Capture the cell that displays the provided text and extract its (x, y) central coordinate. 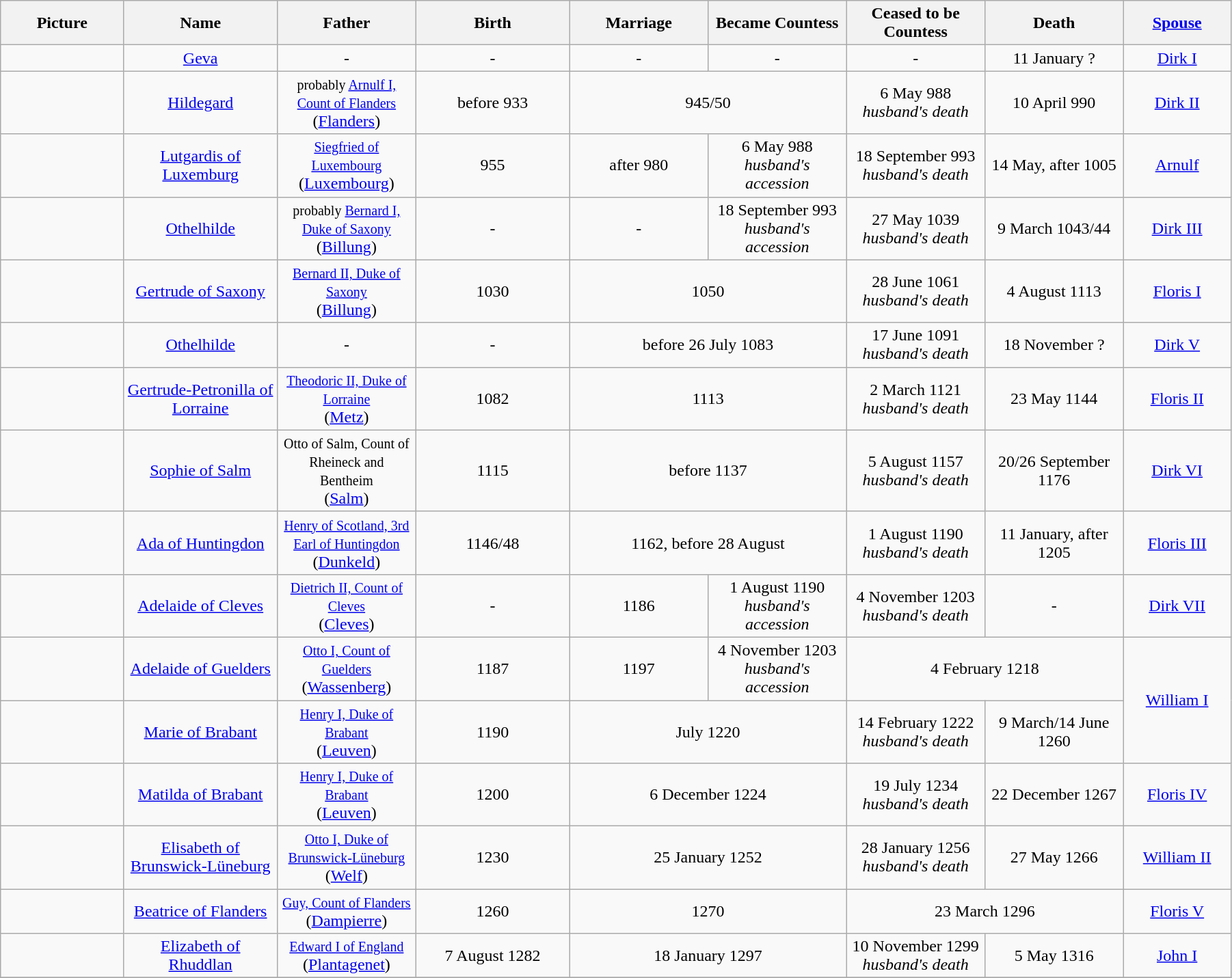
18 January 1297 (708, 955)
28 June 1061husband's death (915, 291)
11 January, after 1205 (1054, 543)
9 March/14 June 1260 (1054, 731)
25 January 1252 (708, 858)
Lutgardis of Luxemburg (201, 165)
1186 (639, 606)
2 March 1121husband's death (915, 398)
955 (492, 165)
Beatrice of Flanders (201, 912)
1030 (492, 291)
23 March 1296 (985, 912)
Dietrich II, Count of Cleves(Cleves) (347, 606)
Dirk VI (1177, 470)
1162, before 28 August (708, 543)
Father (347, 23)
William I (1177, 700)
Floris III (1177, 543)
1 August 1190husband's accession (777, 606)
1050 (708, 291)
Guy, Count of Flanders(Dampierre) (347, 912)
5 August 1157husband's death (915, 470)
after 980 (639, 165)
1113 (708, 398)
before 1137 (708, 470)
Became Countess (777, 23)
9 March 1043/44 (1054, 228)
Siegfried of Luxembourg(Luxembourg) (347, 165)
Sophie of Salm (201, 470)
28 January 1256husband's death (915, 858)
23 May 1144 (1054, 398)
Otto I, Count of Guelders(Wassenberg) (347, 668)
4 February 1218 (985, 668)
1190 (492, 731)
before 26 July 1083 (708, 344)
22 December 1267 (1054, 795)
4 August 1113 (1054, 291)
Gertrude of Saxony (201, 291)
10 April 990 (1054, 103)
Dirk I (1177, 58)
14 May, after 1005 (1054, 165)
Dirk III (1177, 228)
18 September 993husband's accession (777, 228)
10 November 1299husband's death (915, 955)
probably Arnulf I, Count of Flanders(Flanders) (347, 103)
William II (1177, 858)
Floris V (1177, 912)
Marie of Brabant (201, 731)
945/50 (708, 103)
6 May 988husband's accession (777, 165)
Dirk VII (1177, 606)
Gertrude-Petronilla of Lorraine (201, 398)
1146/48 (492, 543)
4 November 1203husband's death (915, 606)
7 August 1282 (492, 955)
1270 (708, 912)
6 May 988husband's death (915, 103)
Ada of Huntingdon (201, 543)
Matilda of Brabant (201, 795)
Arnulf (1177, 165)
Marriage (639, 23)
Henry of Scotland, 3rd Earl of Huntingdon(Dunkeld) (347, 543)
Floris II (1177, 398)
Spouse (1177, 23)
July 1220 (708, 731)
5 May 1316 (1054, 955)
Adelaide of Guelders (201, 668)
1115 (492, 470)
Elizabeth of Rhuddlan (201, 955)
1197 (639, 668)
Birth (492, 23)
17 June 1091husband's death (915, 344)
probably Bernard I, Duke of Saxony(Billung) (347, 228)
1082 (492, 398)
Death (1054, 23)
1200 (492, 795)
20/26 September 1176 (1054, 470)
Theodoric II, Duke of Lorraine(Metz) (347, 398)
Picture (62, 23)
Bernard II, Duke of Saxony(Billung) (347, 291)
Name (201, 23)
Elisabeth of Brunswick-Lüneburg (201, 858)
27 May 1266 (1054, 858)
Hildegard (201, 103)
Dirk V (1177, 344)
Dirk II (1177, 103)
18 November ? (1054, 344)
John I (1177, 955)
1230 (492, 858)
1 August 1190husband's death (915, 543)
Otto of Salm, Count of Rheineck and Bentheim(Salm) (347, 470)
Adelaide of Cleves (201, 606)
Edward I of England(Plantagenet) (347, 955)
18 September 993husband's death (915, 165)
before 933 (492, 103)
14 February 1222husband's death (915, 731)
11 January ? (1054, 58)
1260 (492, 912)
6 December 1224 (708, 795)
19 July 1234husband's death (915, 795)
27 May 1039husband's death (915, 228)
Floris IV (1177, 795)
4 November 1203husband's accession (777, 668)
Floris I (1177, 291)
Otto I, Duke of Brunswick-Lüneburg(Welf) (347, 858)
Ceased to be Countess (915, 23)
1187 (492, 668)
Geva (201, 58)
